Return [x, y] of the center of cell containing provided text 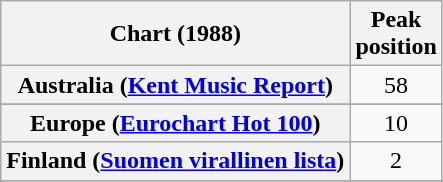
58 [396, 85]
2 [396, 161]
Australia (Kent Music Report) [176, 85]
10 [396, 123]
Chart (1988) [176, 34]
Finland (Suomen virallinen lista) [176, 161]
Peakposition [396, 34]
Europe (Eurochart Hot 100) [176, 123]
